Extract the (X, Y) coordinate from the center of the cell holding the provided text.  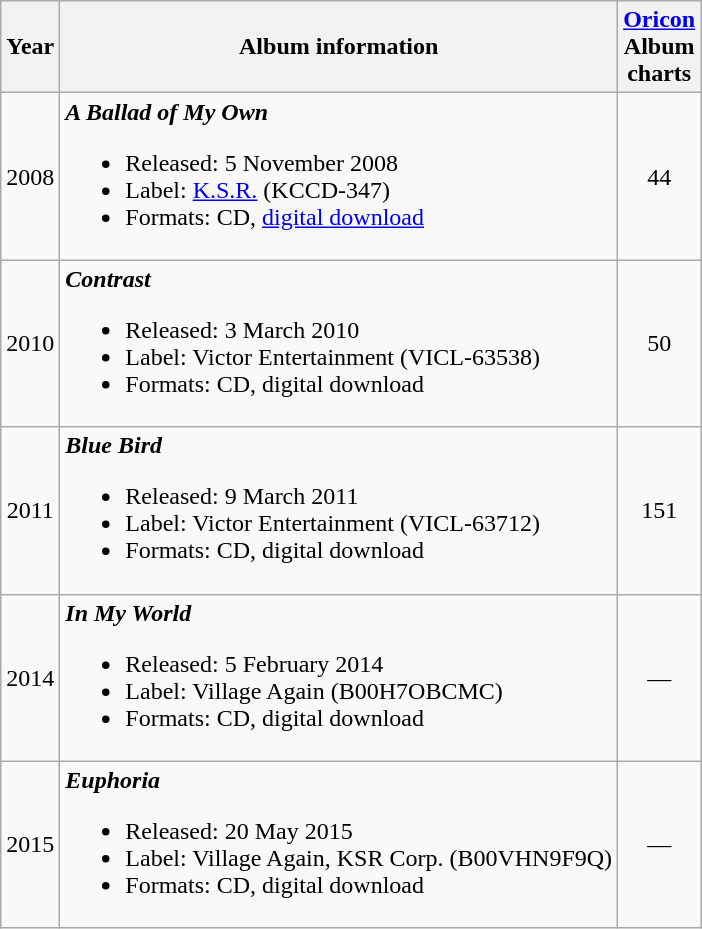
50 (660, 344)
OriconAlbumcharts (660, 47)
2011 (30, 510)
151 (660, 510)
ContrastReleased: 3 March 2010Label: Victor Entertainment (VICL-63538)Formats: CD, digital download (339, 344)
2014 (30, 678)
Blue BirdReleased: 9 March 2011Label: Victor Entertainment (VICL-63712)Formats: CD, digital download (339, 510)
2015 (30, 844)
2008 (30, 176)
2010 (30, 344)
44 (660, 176)
Album information (339, 47)
A Ballad of My OwnReleased: 5 November 2008Label: K.S.R. (KCCD-347)Formats: CD, digital download (339, 176)
EuphoriaReleased: 20 May 2015Label: Village Again, KSR Corp. (B00VHN9F9Q)Formats: CD, digital download (339, 844)
Year (30, 47)
In My WorldReleased: 5 February 2014Label: Village Again (B00H7OBCMC)Formats: CD, digital download (339, 678)
